Pinpoint the cell where the given text exists, returning its (x, y) midpoint coordinate. 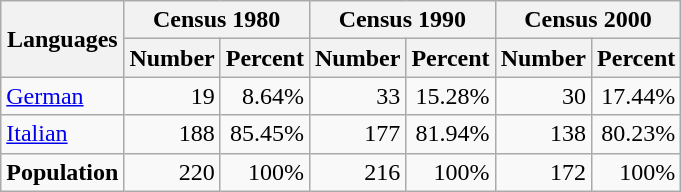
8.64% (264, 96)
138 (543, 134)
Population (62, 172)
81.94% (450, 134)
80.23% (636, 134)
19 (172, 96)
Census 1980 (217, 20)
German (62, 96)
30 (543, 96)
220 (172, 172)
216 (357, 172)
Census 2000 (588, 20)
Census 1990 (402, 20)
33 (357, 96)
Italian (62, 134)
17.44% (636, 96)
172 (543, 172)
85.45% (264, 134)
188 (172, 134)
15.28% (450, 96)
Languages (62, 39)
177 (357, 134)
